Pinpoint the cell where the given text exists, returning its (X, Y) midpoint coordinate. 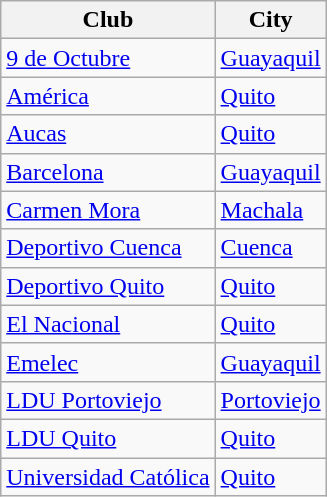
Aucas (108, 134)
El Nacional (108, 324)
Portoviejo (270, 400)
Machala (270, 210)
Barcelona (108, 172)
Carmen Mora (108, 210)
Deportivo Quito (108, 286)
Emelec (108, 362)
Cuenca (270, 248)
Deportivo Cuenca (108, 248)
City (270, 20)
LDU Portoviejo (108, 400)
Universidad Católica (108, 477)
América (108, 96)
9 de Octubre (108, 58)
LDU Quito (108, 438)
Club (108, 20)
